Output the (x, y) coordinate of the center of the cell containing the given text.  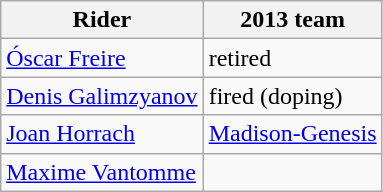
2013 team (292, 20)
Madison-Genesis (292, 134)
Denis Galimzyanov (102, 96)
Óscar Freire (102, 58)
Rider (102, 20)
retired (292, 58)
Joan Horrach (102, 134)
Maxime Vantomme (102, 172)
fired (doping) (292, 96)
